For the text-containing cell, return its midpoint in (X, Y) coordinate format. 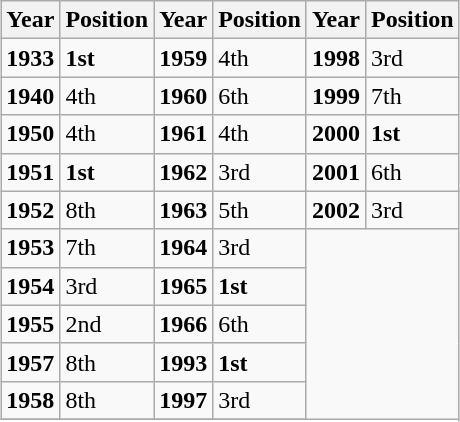
1961 (184, 134)
1966 (184, 324)
1940 (30, 96)
1963 (184, 210)
1933 (30, 58)
1962 (184, 172)
1953 (30, 248)
1951 (30, 172)
1965 (184, 286)
1958 (30, 400)
1954 (30, 286)
1952 (30, 210)
1964 (184, 248)
1955 (30, 324)
5th (260, 210)
1957 (30, 362)
2002 (336, 210)
1950 (30, 134)
1959 (184, 58)
1998 (336, 58)
2001 (336, 172)
1993 (184, 362)
1999 (336, 96)
2000 (336, 134)
1997 (184, 400)
2nd (107, 324)
1960 (184, 96)
